Identify which cell holds the provided text, then report its [x, y] central coordinate. 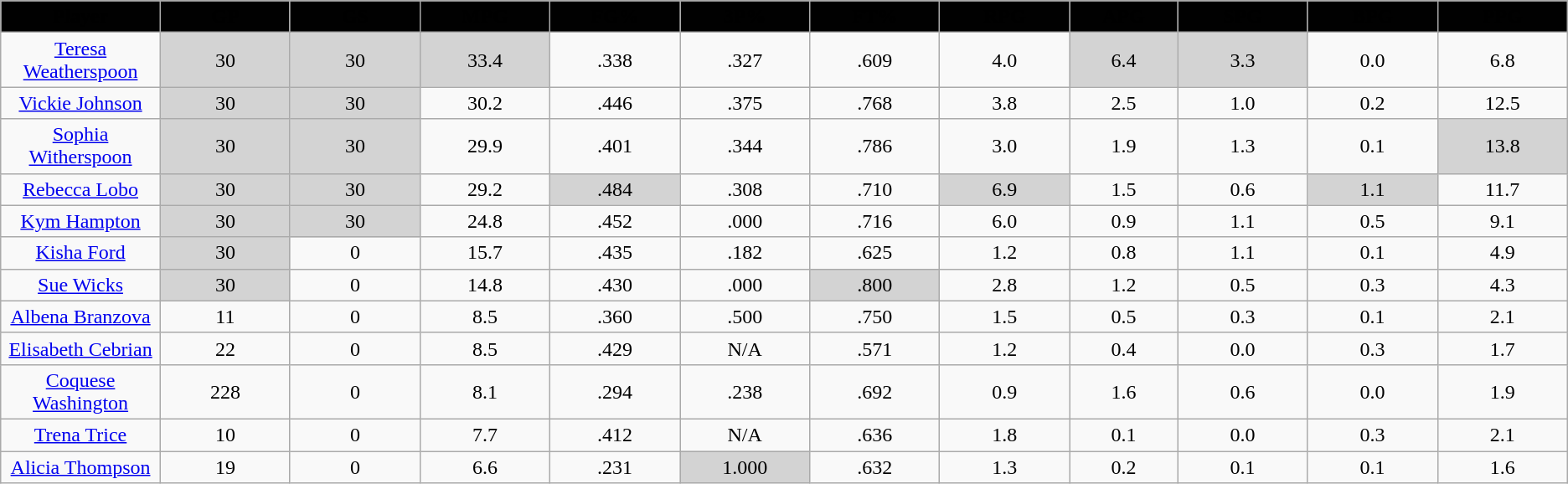
GS [355, 17]
.500 [745, 317]
29.9 [484, 146]
.609 [874, 60]
.571 [874, 348]
Kym Hampton [80, 221]
.344 [745, 146]
1.8 [1005, 435]
228 [224, 392]
10 [224, 435]
.446 [615, 103]
GP [224, 17]
Alicia Thompson [80, 466]
11.7 [1503, 189]
.429 [615, 348]
SPG [1243, 17]
RPG [1005, 17]
6.9 [1005, 189]
Kisha Ford [80, 253]
4.0 [1005, 60]
Coquese Washington [80, 392]
15.7 [484, 253]
7.7 [484, 435]
Vickie Johnson [80, 103]
.294 [615, 392]
.375 [745, 103]
14.8 [484, 285]
13.8 [1503, 146]
Elisabeth Cebrian [80, 348]
6.8 [1503, 60]
22 [224, 348]
Teresa Weatherspoon [80, 60]
33.4 [484, 60]
.238 [745, 392]
Sue Wicks [80, 285]
12.5 [1503, 103]
3.8 [1005, 103]
2.5 [1124, 103]
Rebecca Lobo [80, 189]
.308 [745, 189]
.435 [615, 253]
3.3 [1243, 60]
30.2 [484, 103]
3.0 [1005, 146]
.401 [615, 146]
BPG [1372, 17]
0.8 [1124, 253]
Player [80, 17]
Trena Trice [80, 435]
.231 [615, 466]
6.6 [484, 466]
.412 [615, 435]
FG% [615, 17]
Albena Branzova [80, 317]
.768 [874, 103]
.338 [615, 60]
0.4 [1124, 348]
2.8 [1005, 285]
6.4 [1124, 60]
.360 [615, 317]
.710 [874, 189]
APG [1124, 17]
.182 [745, 253]
.716 [874, 221]
Sophia Witherspoon [80, 146]
24.8 [484, 221]
3P% [745, 17]
.430 [615, 285]
FT% [874, 17]
.327 [745, 60]
1.7 [1503, 348]
29.2 [484, 189]
.636 [874, 435]
8.1 [484, 392]
4.9 [1503, 253]
4.3 [1503, 285]
.750 [874, 317]
19 [224, 466]
1.000 [745, 466]
11 [224, 317]
.632 [874, 466]
.625 [874, 253]
1.0 [1243, 103]
.800 [874, 285]
.786 [874, 146]
.484 [615, 189]
PPG [1503, 17]
6.0 [1005, 221]
.692 [874, 392]
MPG [484, 17]
9.1 [1503, 221]
.452 [615, 221]
